Scan for the cell matching the given text and deliver its (x, y) coordinate at center. 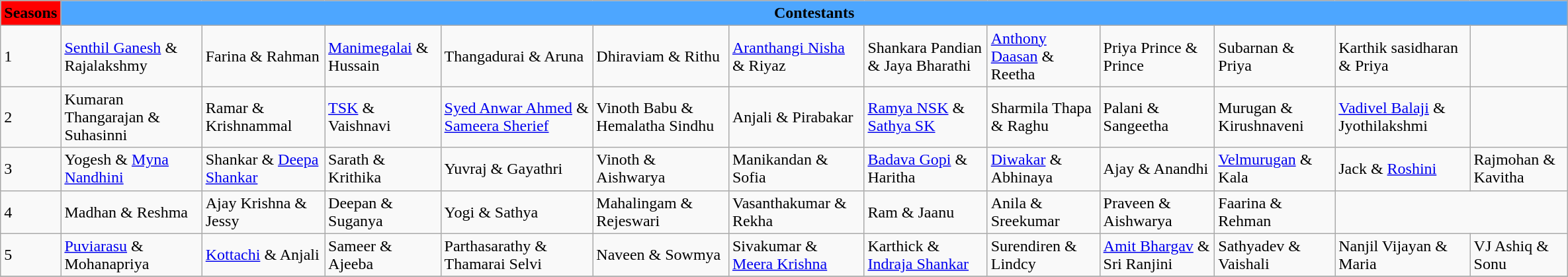
Karthick & Indraja Shankar (926, 255)
VJ Ashiq & Sonu (1519, 255)
Murugan & Kirushnaveni (1275, 117)
Puviarasu & Mohanapriya (131, 255)
Subarnan & Priya (1275, 56)
Vadivel Balaji & Jyothilakshmi (1403, 117)
Yogesh & Myna Nandhini (131, 169)
Kottachi & Anjali (263, 255)
Aranthangi Nisha & Riyaz (797, 56)
Amit Bhargav & Sri Ranjini (1157, 255)
Sameer & Ajeeba (383, 255)
Karthik sasidharan & Priya (1403, 56)
Ramya NSK & Sathya SK (926, 117)
Faarina & Rehman (1275, 212)
Syed Anwar Ahmed & Sameera Sherief (517, 117)
Surendiren & Lindcy (1043, 255)
Vinoth Babu & Hemalatha Sindhu (661, 117)
4 (30, 212)
Seasons (30, 13)
Senthil Ganesh & Rajalakshmy (131, 56)
Ramar & Krishnammal (263, 117)
Ajay Krishna & Jessy (263, 212)
Priya Prince & Prince (1157, 56)
Nanjil Vijayan & Maria (1403, 255)
Anjali & Pirabakar (797, 117)
Mahalingam & Rejeswari (661, 212)
Vasanthakumar & Rekha (797, 212)
2 (30, 117)
Anthony Daasan & Reetha (1043, 56)
Thangadurai & Aruna (517, 56)
Manimegalai & Hussain (383, 56)
Contestants (814, 13)
1 (30, 56)
Praveen & Aishwarya (1157, 212)
3 (30, 169)
Kumaran Thangarajan & Suhasinni (131, 117)
Palani & Sangeetha (1157, 117)
Yuvraj & Gayathri (517, 169)
Parthasarathy & Thamarai Selvi (517, 255)
Deepan & Suganya (383, 212)
Sathyadev & Vaishali (1275, 255)
Sarath & Krithika (383, 169)
Manikandan & Sofia (797, 169)
Ajay & Anandhi (1157, 169)
Sivakumar & Meera Krishna (797, 255)
Velmurugan & Kala (1275, 169)
Diwakar & Abhinaya (1043, 169)
Sharmila Thapa & Raghu (1043, 117)
5 (30, 255)
Shankar & Deepa Shankar (263, 169)
Madhan & Reshma (131, 212)
Jack & Roshini (1403, 169)
Shankara Pandian & Jaya Bharathi (926, 56)
Vinoth & Aishwarya (661, 169)
Yogi & Sathya (517, 212)
Badava Gopi & Haritha (926, 169)
Farina & Rahman (263, 56)
Dhiraviam & Rithu (661, 56)
Rajmohan & Kavitha (1519, 169)
Naveen & Sowmya (661, 255)
Ram & Jaanu (926, 212)
Anila & Sreekumar (1043, 212)
TSK & Vaishnavi (383, 117)
